Pinpoint the cell where the given text exists, returning its [x, y] midpoint coordinate. 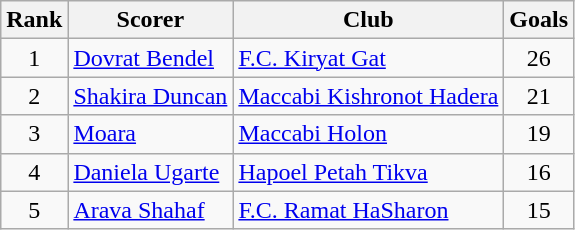
Rank [34, 20]
Club [368, 20]
Goals [539, 20]
F.C. Ramat HaSharon [368, 210]
4 [34, 172]
15 [539, 210]
1 [34, 58]
5 [34, 210]
26 [539, 58]
Dovrat Bendel [150, 58]
Maccabi Kishronot Hadera [368, 96]
Hapoel Petah Tikva [368, 172]
21 [539, 96]
19 [539, 134]
Shakira Duncan [150, 96]
Moara [150, 134]
Maccabi Holon [368, 134]
Daniela Ugarte [150, 172]
3 [34, 134]
2 [34, 96]
F.C. Kiryat Gat [368, 58]
Arava Shahaf [150, 210]
Scorer [150, 20]
16 [539, 172]
